Return (x, y) of the center of cell containing provided text 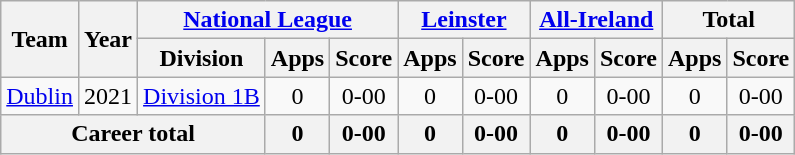
Total (728, 20)
Division (202, 58)
Team (40, 39)
Year (108, 39)
All-Ireland (596, 20)
Dublin (40, 96)
National League (268, 20)
2021 (108, 96)
Division 1B (202, 96)
Career total (134, 134)
Leinster (464, 20)
